Determine the [X, Y] coordinate at the center of the cell enclosing the given text.  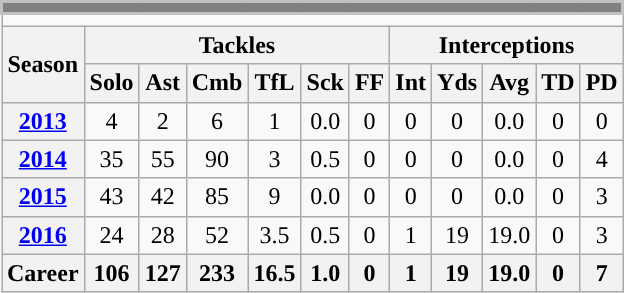
2013 [44, 121]
7 [602, 273]
Solo [112, 83]
9 [274, 197]
42 [162, 197]
2015 [44, 197]
28 [162, 235]
FF [369, 83]
TD [558, 83]
16.5 [274, 273]
2014 [44, 159]
90 [217, 159]
6 [217, 121]
55 [162, 159]
Tackles [237, 45]
1.0 [325, 273]
Season [44, 64]
Int [411, 83]
85 [217, 197]
43 [112, 197]
24 [112, 235]
35 [112, 159]
233 [217, 273]
Ast [162, 83]
PD [602, 83]
2016 [44, 235]
Career [44, 273]
Cmb [217, 83]
127 [162, 273]
TfL [274, 83]
3.5 [274, 235]
106 [112, 273]
Interceptions [506, 45]
Sck [325, 83]
2 [162, 121]
Yds [458, 83]
52 [217, 235]
Avg [510, 83]
